Detect which cell encompasses the target text, then output its (x, y) center coordinate. 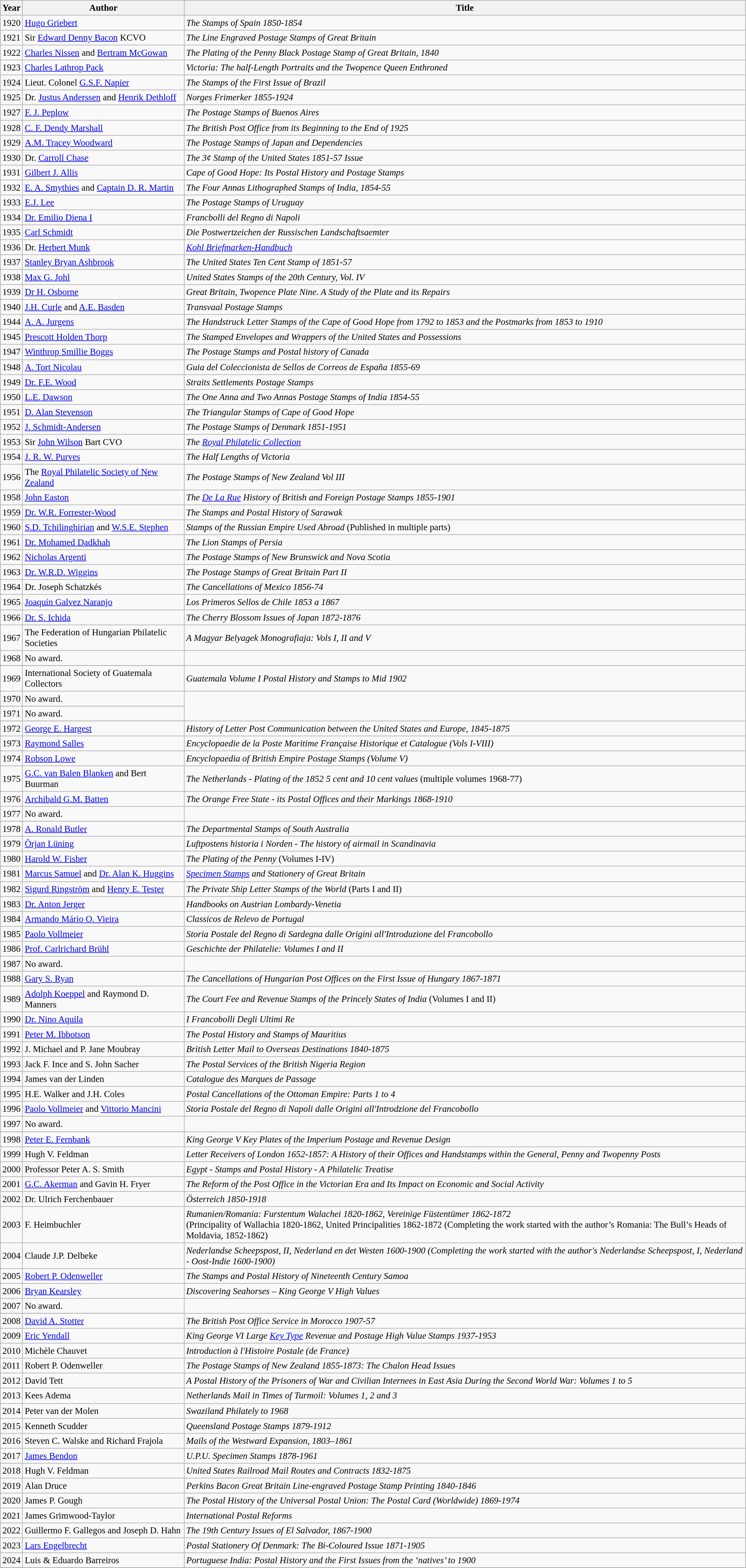
Raymond Salles (104, 744)
Straits Settlements Postage Stamps (465, 382)
U.P.U. Specimen Stamps 1878-1961 (465, 1456)
1970 (12, 699)
1924 (12, 83)
1982 (12, 889)
Dr. Nino Aquila (104, 1019)
2009 (12, 1336)
Joaquín Galvez Naranjo (104, 602)
1936 (12, 247)
Steven C. Walske and Richard Frajola (104, 1441)
J. Michael and P. Jane Moubray (104, 1049)
E. A. Smythies and Captain D. R. Martin (104, 187)
D. Alan Stevenson (104, 412)
1958 (12, 498)
Norges Frimerker 1855-1924 (465, 98)
The Cherry Blossom Issues of Japan 1872-1876 (465, 617)
1992 (12, 1049)
1998 (12, 1139)
Perkins Bacon Great Britain Line-engraved Postage Stamp Printing 1840-1846 (465, 1486)
David A. Stotter (104, 1321)
Transvaal Postage Stamps (465, 307)
Dr. Joseph Schatzkés (104, 587)
Storia Postale del Regno di Sardegna dalle Origini all'Introduzione del Francobollo (465, 934)
A. A. Jurgens (104, 322)
Kees Adema (104, 1396)
1994 (12, 1079)
1961 (12, 543)
2008 (12, 1321)
1979 (12, 844)
G.C. Akerman and Gavin H. Fryer (104, 1184)
Kenneth Scudder (104, 1426)
1990 (12, 1019)
Eric Yendall (104, 1336)
Luis & Eduardo Barreiros (104, 1560)
Dr. F.E. Wood (104, 382)
2015 (12, 1426)
Encyclopaedia of British Empire Postage Stamps (Volume V) (465, 758)
1945 (12, 337)
Peter M. Ibbotson (104, 1035)
The Cancellations of Mexico 1856-74 (465, 587)
Great Britain, Twopence Plate Nine. A Study of the Plate and its Repairs (465, 292)
The Four Annas Lithographed Stamps of India, 1854-55 (465, 187)
The Reform of the Post Office in the Victorian Era and Its Impact on Economic and Social Activity (465, 1184)
1927 (12, 113)
1976 (12, 799)
United States Stamps of the 20th Century, Vol. IV (465, 277)
Introduction à l'Histoire Postale (de France) (465, 1351)
2018 (12, 1471)
2021 (12, 1515)
Handbooks on Austrian Lombardy-Venetia (465, 904)
F. J. Peplow (104, 113)
Encyclopaedie de la Poste Maritime Française Historique et Catalogue (Vols I-VIII) (465, 744)
L.E. Dawson (104, 397)
1947 (12, 352)
Netherlands Mail in Times of Turmoil: Volumes 1, 2 and 3 (465, 1396)
The Postage Stamps of New Brunswick and Nova Scotia (465, 557)
2006 (12, 1291)
Bryan Kearsley (104, 1291)
The 19th Century Issues of El Salvador, 1867-1900 (465, 1531)
Stanley Bryan Ashbrook (104, 262)
Francbolli del Regno di Napoli (465, 217)
1969 (12, 678)
The Orange Free State - its Postal Offices and their Markings 1868-1910 (465, 799)
1964 (12, 587)
The Postal Services of the British Nigeria Region (465, 1064)
The United States Ten Cent Stamp of 1851-57 (465, 262)
Prescott Holden Thorp (104, 337)
King George VI Large Key Type Revenue and Postage High Value Stamps 1937-1953 (465, 1336)
Archibald G.M. Batten (104, 799)
James van der Linden (104, 1079)
2004 (12, 1256)
Los Primeros Sellos de Chile 1853 a 1867 (465, 602)
1984 (12, 919)
The Royal Philatelic Collection (465, 442)
British Letter Mail to Overseas Destinations 1840-1875 (465, 1049)
The Postal History of the Universal Postal Union: The Postal Card (Worldwide) 1869-1974 (465, 1501)
David Tett (104, 1381)
The Cancellations of Hungarian Post Offices on the First Issue of Hungary 1867-1871 (465, 979)
The Royal Philatelic Society of New Zealand (104, 477)
Claude J.P. Delbeke (104, 1256)
1952 (12, 427)
1920 (12, 23)
A. Ronald Butler (104, 829)
2023 (12, 1546)
1944 (12, 322)
International Postal Reforms (465, 1515)
Sir John Wilson Bart CVO (104, 442)
United States Railroad Mail Routes and Contracts 1832-1875 (465, 1471)
1932 (12, 187)
1963 (12, 572)
2002 (12, 1199)
Geschichte der Philatelie: Volumes I and II (465, 949)
The Postage Stamps of Denmark 1851-1951 (465, 427)
Dr. Mohamed Dadkhah (104, 543)
Queensland Postage Stamps 1879-1912 (465, 1426)
James Grimwood-Taylor (104, 1515)
Swaziland Philately to 1968 (465, 1411)
A.M. Tracey Woodward (104, 143)
1989 (12, 999)
Dr. Anton Jerger (104, 904)
1972 (12, 728)
1962 (12, 557)
1951 (12, 412)
1929 (12, 143)
Egypt - Stamps and Postal History - A Philatelic Treatise (465, 1169)
The British Post Office from its Beginning to the End of 1925 (465, 128)
Postal Stationery Of Denmark: The Bi-Coloured Issue 1871-1905 (465, 1546)
1933 (12, 203)
The Half Lengths of Victoria (465, 457)
The Postage Stamps of New Zealand Vol III (465, 477)
The Netherlands - Plating of the 1852 5 cent and 10 cent values (multiple volumes 1968-77) (465, 779)
The Postage Stamps of Buenos Aires (465, 113)
2024 (12, 1560)
2020 (12, 1501)
Armando Mário O. Vieira (104, 919)
C. F. Dendy Marshall (104, 128)
Dr. Justus Anderssen and Henrik Dethloff (104, 98)
The Lion Stamps of Persia (465, 543)
Stamps of the Russian Empire Used Abroad (Published in multiple parts) (465, 527)
Guia del Coleccionista de Sellos de Correos de España 1855-69 (465, 367)
1991 (12, 1035)
E.J. Lee (104, 203)
Kohl Briefmarken-Handbuch (465, 247)
Dr. Herbert Munk (104, 247)
Peter van der Molen (104, 1411)
A Magyar Belyagek Monografiaja: Vols I, II and V (465, 638)
History of Letter Post Communication between the United States and Europe, 1845-1875 (465, 728)
1985 (12, 934)
Letter Receivers of London 1652-1857: A History of their Offices and Handstamps within the General, Penny and Twopenny Posts (465, 1154)
The Triangular Stamps of Cape of Good Hope (465, 412)
The Handstruck Letter Stamps of the Cape of Good Hope from 1792 to 1853 and the Postmarks from 1853 to 1910 (465, 322)
J.H. Curle and A.E. Basden (104, 307)
Alan Druce (104, 1486)
1959 (12, 513)
The Stamps and Postal History of Sarawak (465, 513)
The Line Engraved Postage Stamps of Great Britain (465, 38)
Storia Postale del Regno di Napoli dalle Origini all'Introdzione del Francobollo (465, 1109)
1995 (12, 1094)
Dr H. Osborne (104, 292)
Dr. W.R.D. Wiggins (104, 572)
The Federation of Hungarian Philatelic Societies (104, 638)
Hugo Griebert (104, 23)
Paolo Vollmeier (104, 934)
1953 (12, 442)
J. R. W. Purves (104, 457)
Year (12, 8)
Dr. Ulrich Ferchenbauer (104, 1199)
S.D. Tchilinghirian and W.S.E. Stephen (104, 527)
1978 (12, 829)
Die Postwertzeichen der Russischen Landschaftsaemter (465, 232)
Guatemala Volume I Postal History and Stamps to Mid 1902 (465, 678)
2000 (12, 1169)
1928 (12, 128)
Adolph Koeppel and Raymond D. Manners (104, 999)
G.C. van Balen Blanken and Bert Buurman (104, 779)
A. Tort Nicolau (104, 367)
Winthrop Smillie Boggs (104, 352)
Jack F. Ince and S. John Sacher (104, 1064)
Harold W. Fisher (104, 859)
Charles Lathrop Pack (104, 68)
Portuguese India: Postal History and the First Issues from the ‘natives’ to 1900 (465, 1560)
Charles Nissen and Bertram McGowan (104, 53)
1996 (12, 1109)
1967 (12, 638)
James P. Gough (104, 1501)
1939 (12, 292)
1966 (12, 617)
1999 (12, 1154)
The Postage Stamps of Japan and Dependencies (465, 143)
John Easton (104, 498)
1922 (12, 53)
The Postage Stamps of Uruguay (465, 203)
The Postage Stamps of Great Britain Part II (465, 572)
Professor Peter A. S. Smith (104, 1169)
Sir Edward Denny Bacon KCVO (104, 38)
The Postage Stamps of New Zealand 1855-1873: The Chalon Head Issues (465, 1366)
1960 (12, 527)
2016 (12, 1441)
Postal Cancellations of the Ottoman Empire: Parts 1 to 4 (465, 1094)
Luftpostens historia i Norden - The history of airmail in Scandinavia (465, 844)
1983 (12, 904)
The Stamped Envelopes and Wrappers of the United States and Possessions (465, 337)
1968 (12, 658)
The Private Ship Letter Stamps of the World (Parts I and II) (465, 889)
1954 (12, 457)
The Postal History and Stamps of Mauritius (465, 1035)
1981 (12, 874)
Gilbert J. Allis (104, 172)
The De La Rue History of British and Foreign Postage Stamps 1855-1901 (465, 498)
Dr. Emilio Diena I (104, 217)
Nicholas Argenti (104, 557)
James Bendon (104, 1456)
Mails of the Westward Expansion, 1803–1861 (465, 1441)
1921 (12, 38)
Paolo Vollmeier and Vittorio Mancini (104, 1109)
The Departmental Stamps of South Australia (465, 829)
Robson Lowe (104, 758)
Discovering Seahorses – King George V High Values (465, 1291)
1988 (12, 979)
1950 (12, 397)
2022 (12, 1531)
Peter E. Fernbank (104, 1139)
1923 (12, 68)
1975 (12, 779)
1980 (12, 859)
1977 (12, 814)
2005 (12, 1276)
The Plating of the Penny Black Postage Stamp of Great Britain, 1840 (465, 53)
Prof. Carlrichard Brühl (104, 949)
1937 (12, 262)
1935 (12, 232)
The Stamps and Postal History of Nineteenth Century Samoa (465, 1276)
Title (465, 8)
2007 (12, 1306)
1940 (12, 307)
Michèle Chauvet (104, 1351)
Cape of Good Hope: Its Postal History and Postage Stamps (465, 172)
The One Anna and Two Annas Postage Stamps of India 1854-55 (465, 397)
2017 (12, 1456)
Marcus Samuel and Dr. Alan K. Huggins (104, 874)
J. Schmidt-Andersen (104, 427)
1938 (12, 277)
Classicos de Relevo de Portugal (465, 919)
1986 (12, 949)
Catalogue des Marques de Passage (465, 1079)
1956 (12, 477)
1993 (12, 1064)
2012 (12, 1381)
2014 (12, 1411)
1949 (12, 382)
1930 (12, 158)
The 3¢ Stamp of the United States 1851-57 Issue (465, 158)
1987 (12, 964)
1974 (12, 758)
Lieut. Colonel G.S.F. Napier (104, 83)
The Stamps of the First Issue of Brazil (465, 83)
2010 (12, 1351)
George E. Hargest (104, 728)
1997 (12, 1124)
I Francobolli Degli Ultimi Re (465, 1019)
Sigurd Ringström and Henry E. Tester (104, 889)
Dr. Carroll Chase (104, 158)
Carl Schmidt (104, 232)
1925 (12, 98)
Victoria: The half-Length Portraits and the Twopence Queen Enthroned (465, 68)
1965 (12, 602)
Österreich 1850-1918 (465, 1199)
2011 (12, 1366)
International Society of Guatemala Collectors (104, 678)
2019 (12, 1486)
Lars Engelbrecht (104, 1546)
1934 (12, 217)
F. Heimbuchler (104, 1225)
1973 (12, 744)
Guillermo F. Gallegos and Joseph D. Hahn (104, 1531)
A Postal History of the Prisoners of War and Civilian Internees in East Asia During the Second World War: Volumes 1 to 5 (465, 1381)
2013 (12, 1396)
2001 (12, 1184)
The Stamps of Spain 1850-1854 (465, 23)
The Court Fee and Revenue Stamps of the Princely States of India (Volumes I and II) (465, 999)
2003 (12, 1225)
Dr. W.R. Forrester-Wood (104, 513)
Specimen Stamps and Stationery of Great Britain (465, 874)
1948 (12, 367)
Max G. Johl (104, 277)
H.E. Walker and J.H. Coles (104, 1094)
The Plating of the Penny (Volumes I-IV) (465, 859)
Örjan Lüning (104, 844)
Gary S. Ryan (104, 979)
The Postage Stamps and Postal history of Canada (465, 352)
Dr. S. Ichida (104, 617)
1931 (12, 172)
The British Post Office Service in Morocco 1907-57 (465, 1321)
1971 (12, 714)
King George V Key Plates of the Imperium Postage and Revenue Design (465, 1139)
Author (104, 8)
